Extract the (x, y) coordinate from the center of the cell holding the provided text.  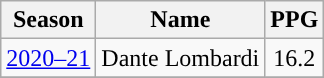
16.2 (294, 58)
Season (48, 20)
PPG (294, 20)
2020–21 (48, 58)
Dante Lombardi (180, 58)
Name (180, 20)
